For the text-containing cell, return its midpoint in (x, y) coordinate format. 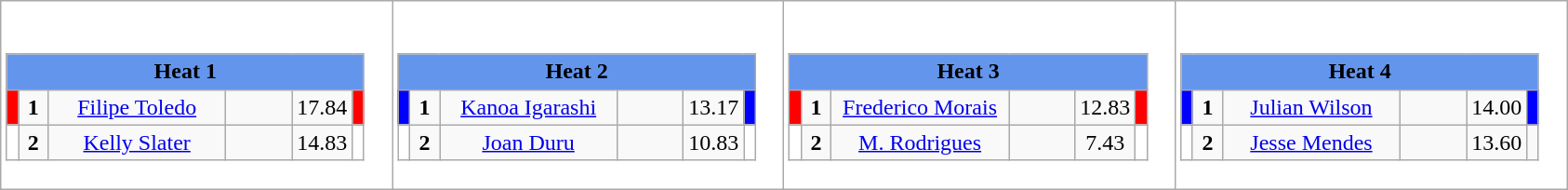
Heat 2 (577, 72)
M. Rodrigues (921, 142)
Frederico Morais (921, 107)
Heat 3 (968, 72)
Heat 1 (185, 72)
12.83 (1105, 107)
7.43 (1105, 142)
Kanoa Igarashi (528, 107)
17.84 (322, 107)
14.83 (322, 142)
Joan Duru (528, 142)
Heat 4 1 Julian Wilson 14.00 2 Jesse Mendes 13.60 (1371, 95)
Heat 4 (1360, 72)
10.83 (714, 142)
Heat 1 1 Filipe Toledo 17.84 2 Kelly Slater 14.83 (197, 95)
13.17 (714, 107)
Jesse Mendes (1311, 142)
Julian Wilson (1311, 107)
Kelly Slater (138, 142)
Heat 2 1 Kanoa Igarashi 13.17 2 Joan Duru 10.83 (588, 95)
Filipe Toledo (138, 107)
14.00 (1497, 107)
13.60 (1497, 142)
Heat 3 1 Frederico Morais 12.83 2 M. Rodrigues 7.43 (980, 95)
